Search for the cell housing the specified text and yield its [x, y] center coordinate. 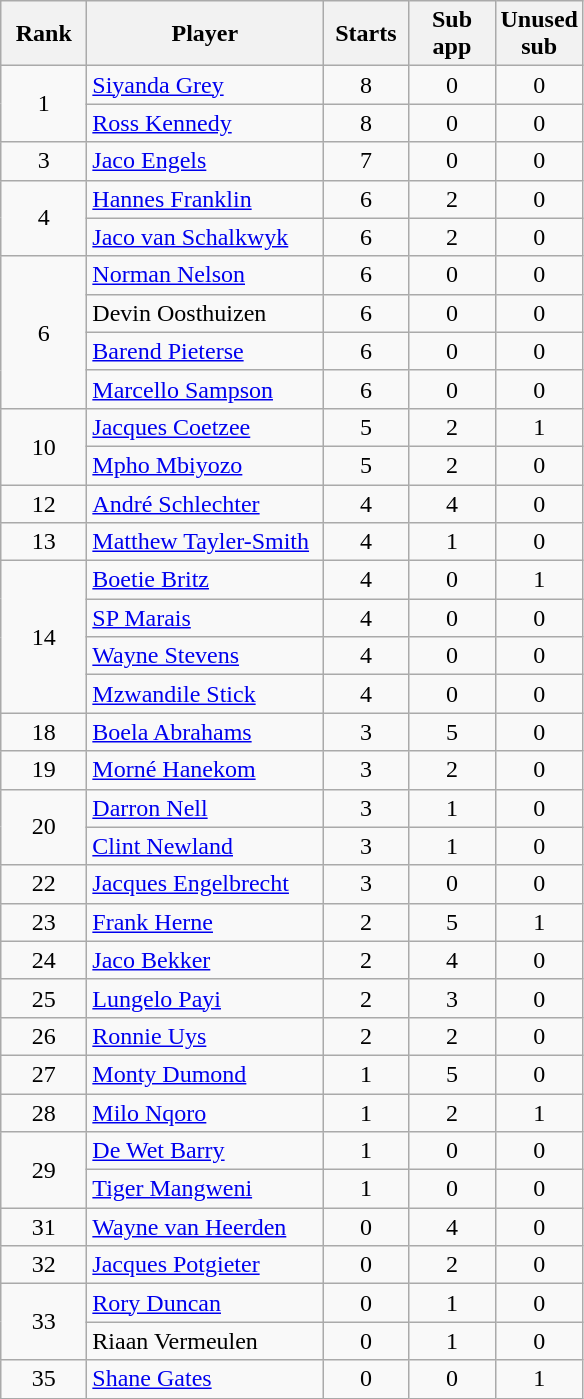
29 [44, 1170]
23 [44, 922]
Lungelo Payi [205, 998]
SP Marais [205, 618]
33 [44, 1322]
Rank [44, 34]
Darron Nell [205, 808]
Rory Duncan [205, 1303]
Jacques Engelbrecht [205, 884]
Clint Newland [205, 846]
Barend Pieterse [205, 351]
Morné Hanekom [205, 770]
Devin Oosthuizen [205, 313]
Unused sub [539, 34]
Siyanda Grey [205, 85]
32 [44, 1265]
Boela Abrahams [205, 732]
Tiger Mangweni [205, 1189]
31 [44, 1227]
De Wet Barry [205, 1151]
20 [44, 827]
14 [44, 637]
Ronnie Uys [205, 1036]
24 [44, 960]
Frank Herne [205, 922]
10 [44, 446]
13 [44, 542]
Mpho Mbiyozo [205, 465]
7 [366, 161]
35 [44, 1379]
26 [44, 1036]
19 [44, 770]
28 [44, 1113]
Ross Kennedy [205, 123]
Matthew Tayler-Smith [205, 542]
Sub app [452, 34]
Riaan Vermeulen [205, 1341]
22 [44, 884]
André Schlechter [205, 503]
Marcello Sampson [205, 389]
12 [44, 503]
Starts [366, 34]
18 [44, 732]
Jacques Coetzee [205, 427]
25 [44, 998]
Boetie Britz [205, 580]
Player [205, 34]
Monty Dumond [205, 1074]
Shane Gates [205, 1379]
Wayne van Heerden [205, 1227]
27 [44, 1074]
Jacques Potgieter [205, 1265]
Jaco Engels [205, 161]
Hannes Franklin [205, 199]
Jaco van Schalkwyk [205, 237]
Jaco Bekker [205, 960]
Mzwandile Stick [205, 694]
Wayne Stevens [205, 656]
Milo Nqoro [205, 1113]
Norman Nelson [205, 275]
